Extract the [x, y] coordinate from the center of the cell holding the provided text.  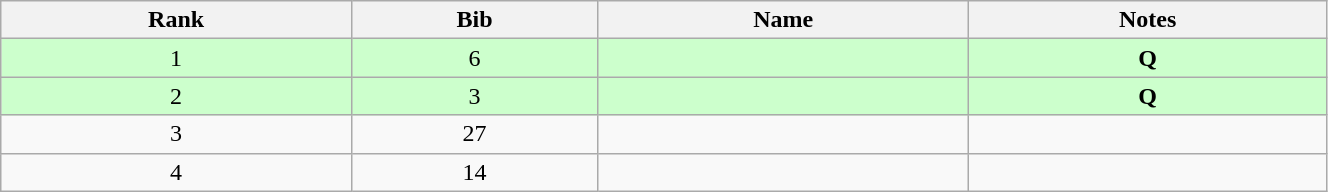
Rank [176, 20]
Bib [474, 20]
27 [474, 134]
Name [784, 20]
1 [176, 58]
Notes [1148, 20]
4 [176, 172]
14 [474, 172]
6 [474, 58]
2 [176, 96]
